Identify which cell holds the provided text, then report its [X, Y] central coordinate. 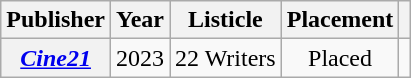
Placement [340, 20]
Year [140, 20]
2023 [140, 58]
22 Writers [226, 58]
Publisher [56, 20]
Listicle [226, 20]
Placed [340, 58]
Cine21 [56, 58]
